Return [X, Y] of the center of cell containing provided text 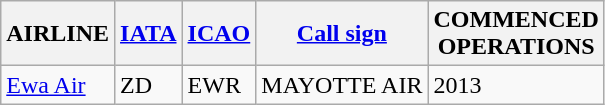
ICAO [219, 34]
2013 [516, 85]
Ewa Air [58, 85]
COMMENCEDOPERATIONS [516, 34]
IATA [149, 34]
AIRLINE [58, 34]
EWR [219, 85]
MAYOTTE AIR [342, 85]
Call sign [342, 34]
ZD [149, 85]
